Detect which cell encompasses the target text, then output its [x, y] center coordinate. 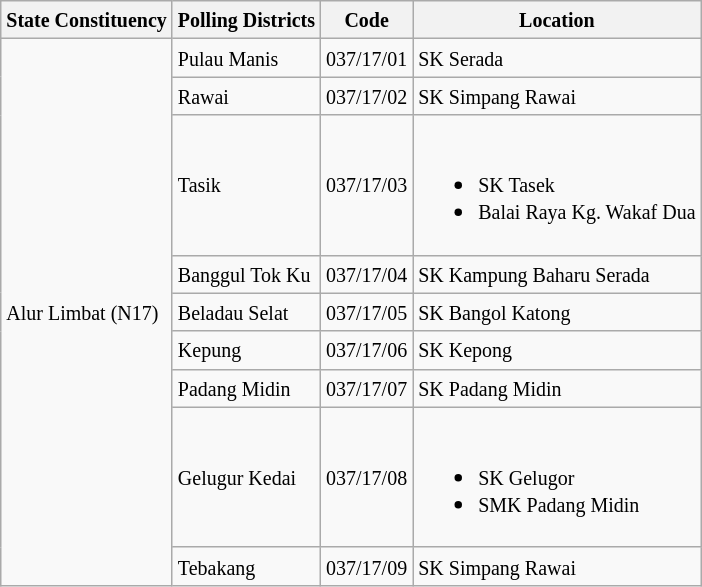
Beladau Selat [246, 312]
SK Kampung Baharu Serada [557, 274]
SK Bangol Katong [557, 312]
State Constituency [87, 20]
037/17/07 [367, 388]
SK Kepong [557, 350]
Tebakang [246, 566]
SK TasekBalai Raya Kg. Wakaf Dua [557, 185]
Rawai [246, 96]
037/17/04 [367, 274]
Code [367, 20]
Polling Districts [246, 20]
Location [557, 20]
037/17/08 [367, 477]
SK Padang Midin [557, 388]
Alur Limbat (N17) [87, 312]
SK GelugorSMK Padang Midin [557, 477]
037/17/02 [367, 96]
037/17/06 [367, 350]
037/17/05 [367, 312]
Gelugur Kedai [246, 477]
Banggul Tok Ku [246, 274]
SK Serada [557, 58]
Pulau Manis [246, 58]
037/17/09 [367, 566]
Kepung [246, 350]
Tasik [246, 185]
037/17/03 [367, 185]
037/17/01 [367, 58]
Padang Midin [246, 388]
